Detect which cell encompasses the target text, then output its [X, Y] center coordinate. 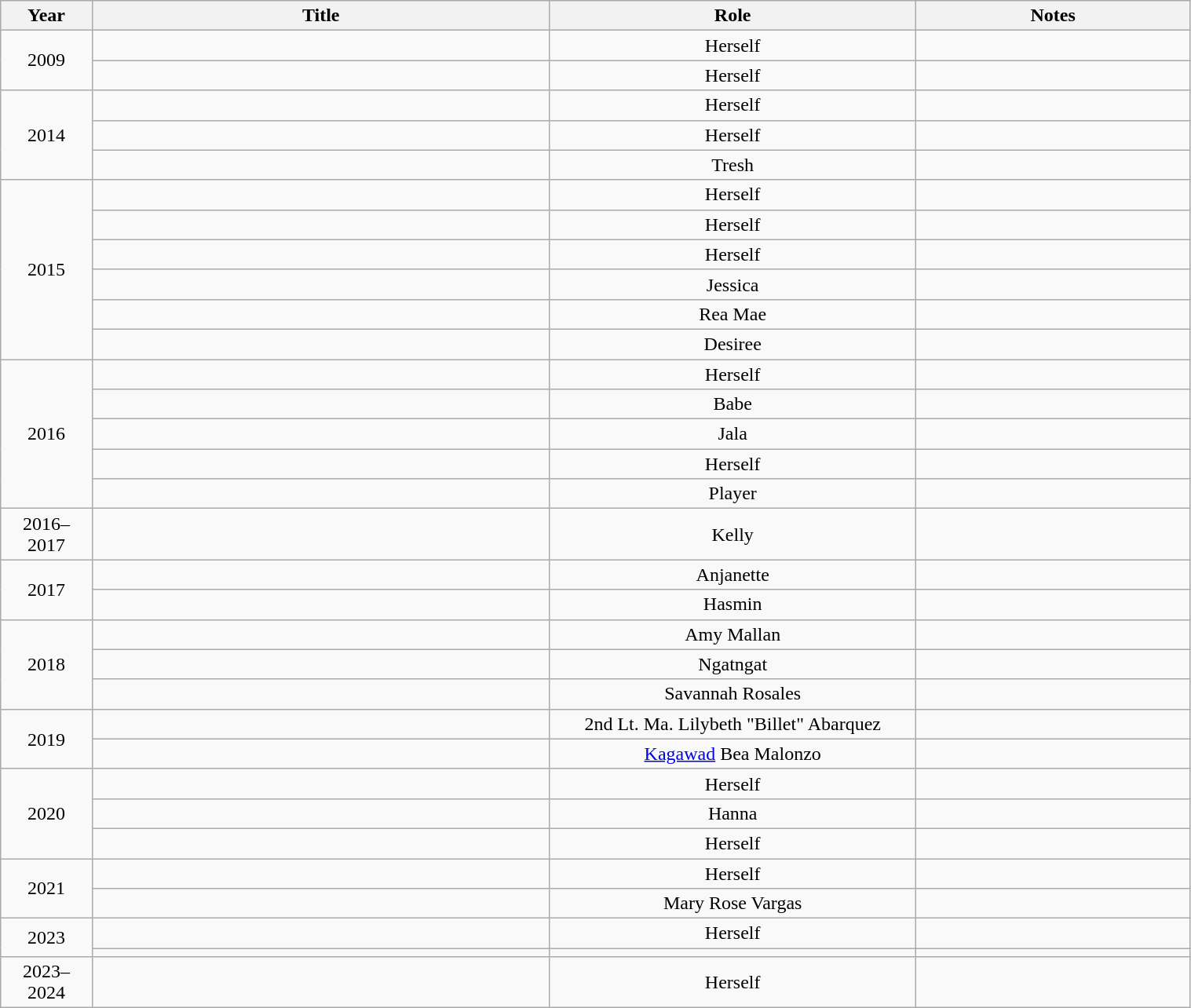
2016 [47, 434]
Hasmin [733, 604]
Kelly [733, 534]
Jala [733, 434]
Role [733, 16]
2019 [47, 739]
2nd Lt. Ma. Lilybeth "Billet" Abarquez [733, 724]
Amy Mallan [733, 634]
Desiree [733, 344]
Kagawad Bea Malonzo [733, 754]
Babe [733, 404]
Tresh [733, 165]
Hanna [733, 813]
Mary Rose Vargas [733, 904]
2023–2024 [47, 983]
Ngatngat [733, 664]
Player [733, 494]
2015 [47, 269]
2009 [47, 60]
2017 [47, 590]
2018 [47, 664]
2023 [47, 937]
Savannah Rosales [733, 694]
2020 [47, 813]
Year [47, 16]
2016–2017 [47, 534]
2014 [47, 135]
2021 [47, 889]
Jessica [733, 284]
Title [320, 16]
Notes [1053, 16]
Rea Mae [733, 314]
Anjanette [733, 575]
